Provide the (x, y) coordinate of the cell's center where the given text is located.  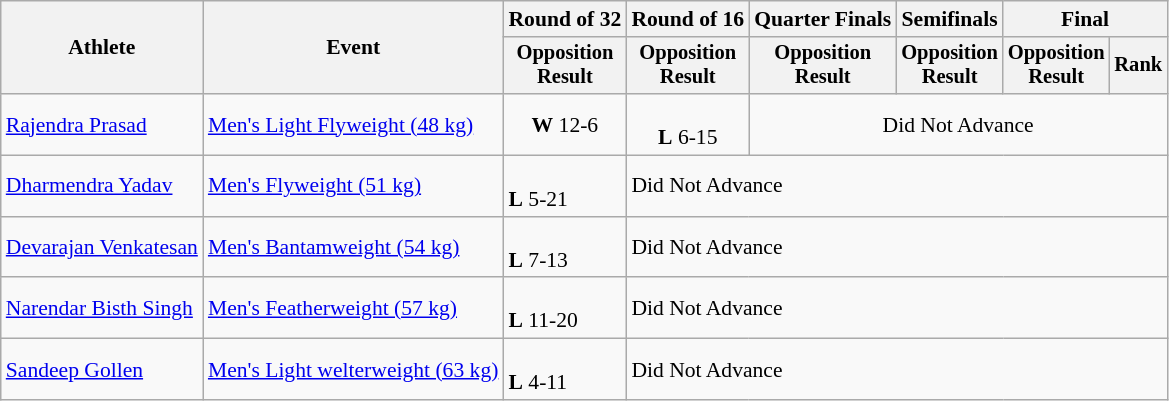
Men's Light welterweight (63 kg) (354, 370)
L 6-15 (688, 124)
Round of 32 (564, 19)
Men's Bantamweight (54 kg) (354, 248)
L 11-20 (564, 308)
Devarajan Venkatesan (102, 248)
Athlete (102, 48)
Event (354, 48)
Men's Light Flyweight (48 kg) (354, 124)
Rank (1138, 66)
Quarter Finals (822, 19)
L 4-11 (564, 370)
Rajendra Prasad (102, 124)
Round of 16 (688, 19)
Semifinals (950, 19)
Narendar Bisth Singh (102, 308)
Dharmendra Yadav (102, 186)
Sandeep Gollen (102, 370)
L 7-13 (564, 248)
W 12-6 (564, 124)
Men's Flyweight (51 kg) (354, 186)
Men's Featherweight (57 kg) (354, 308)
L 5-21 (564, 186)
Final (1085, 19)
